Find where the given text appears and provide that cell's center as [X, Y] coordinate. 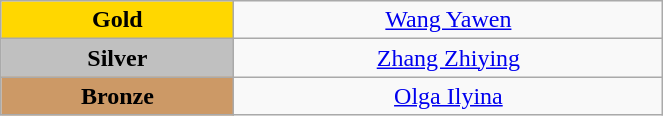
Zhang Zhiying [448, 58]
Wang Yawen [448, 20]
Silver [118, 58]
Gold [118, 20]
Bronze [118, 96]
Olga Ilyina [448, 96]
